Locate the cell with the specified text and output its [X, Y] center coordinate. 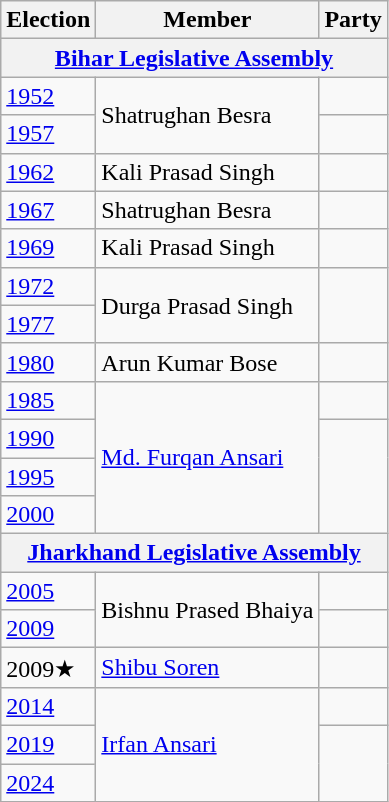
2000 [48, 515]
Durga Prasad Singh [208, 305]
1967 [48, 210]
1962 [48, 172]
Party [353, 20]
2009 [48, 629]
1957 [48, 134]
1980 [48, 362]
2009★ [48, 668]
1985 [48, 400]
1990 [48, 438]
Irfan Ansari [208, 744]
Arun Kumar Bose [208, 362]
1977 [48, 324]
1969 [48, 248]
Bihar Legislative Assembly [194, 58]
Shibu Soren [208, 668]
Member [208, 20]
Md. Furqan Ansari [208, 457]
1952 [48, 96]
1972 [48, 286]
Election [48, 20]
1995 [48, 477]
2019 [48, 744]
2014 [48, 706]
Bishnu Prased Bhaiya [208, 610]
Jharkhand Legislative Assembly [194, 553]
2024 [48, 783]
2005 [48, 591]
